Provide the (x, y) coordinate of the cell's center where the given text is located.  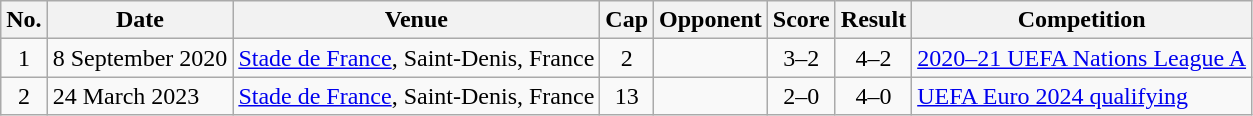
8 September 2020 (140, 58)
13 (627, 96)
2–0 (801, 96)
2020–21 UEFA Nations League A (1082, 58)
No. (24, 20)
Date (140, 20)
3–2 (801, 58)
1 (24, 58)
24 March 2023 (140, 96)
Score (801, 20)
Cap (627, 20)
UEFA Euro 2024 qualifying (1082, 96)
Competition (1082, 20)
Result (873, 20)
Opponent (711, 20)
Venue (416, 20)
4–0 (873, 96)
4–2 (873, 58)
